Determine the (x, y) coordinate at the center of the cell enclosing the given text.  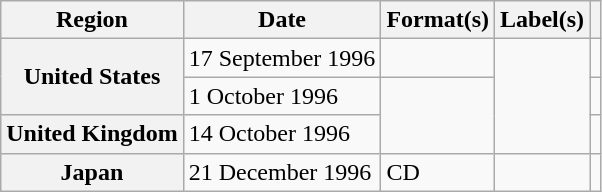
21 December 1996 (282, 172)
CD (438, 172)
Region (92, 20)
14 October 1996 (282, 134)
Date (282, 20)
United Kingdom (92, 134)
Label(s) (542, 20)
Format(s) (438, 20)
17 September 1996 (282, 58)
1 October 1996 (282, 96)
United States (92, 77)
Japan (92, 172)
